Determine the [X, Y] coordinate at the center of the cell enclosing the given text.  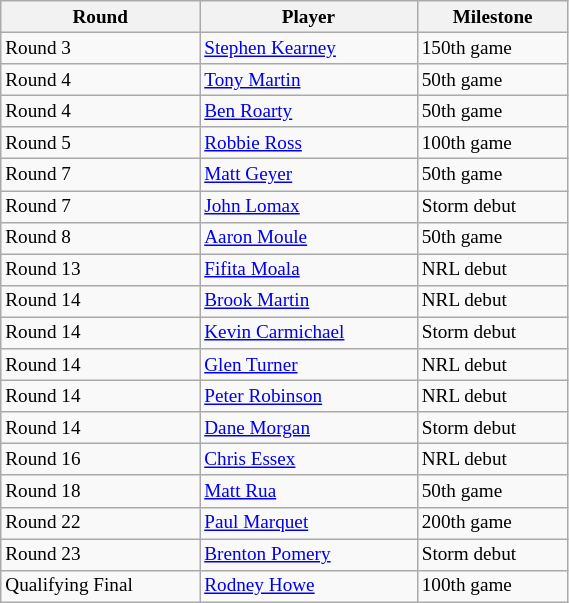
Round 18 [100, 491]
Round 13 [100, 270]
Matt Geyer [309, 175]
Round 16 [100, 460]
Milestone [492, 17]
150th game [492, 48]
John Lomax [309, 206]
Round [100, 17]
Aaron Moule [309, 238]
Qualifying Final [100, 586]
Glen Turner [309, 365]
Round 8 [100, 238]
Kevin Carmichael [309, 333]
Round 3 [100, 48]
Rodney Howe [309, 586]
Player [309, 17]
Chris Essex [309, 460]
Robbie Ross [309, 143]
Brook Martin [309, 301]
Ben Roarty [309, 111]
Round 5 [100, 143]
Round 23 [100, 554]
Fifita Moala [309, 270]
200th game [492, 523]
Tony Martin [309, 80]
Paul Marquet [309, 523]
Dane Morgan [309, 428]
Stephen Kearney [309, 48]
Round 22 [100, 523]
Peter Robinson [309, 396]
Matt Rua [309, 491]
Brenton Pomery [309, 554]
